Scan for the cell matching the given text and deliver its (x, y) coordinate at center. 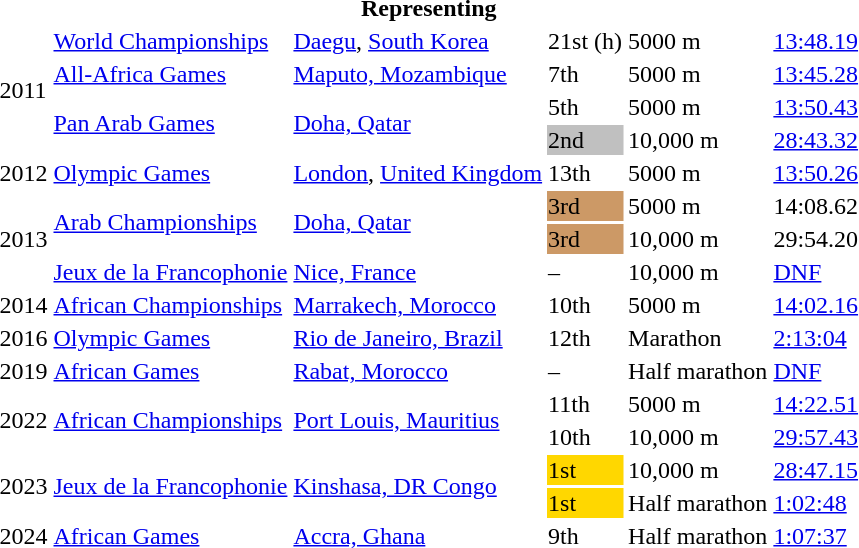
Maputo, Mozambique (418, 74)
Rio de Janeiro, Brazil (418, 338)
Port Louis, Mauritius (418, 420)
Daegu, South Korea (418, 41)
Rabat, Morocco (418, 371)
London, United Kingdom (418, 173)
Nice, France (418, 272)
Kinshasa, DR Congo (418, 486)
African Games (170, 371)
5th (586, 107)
Marrakech, Morocco (418, 305)
2nd (586, 140)
All-Africa Games (170, 74)
Arab Championships (170, 222)
Pan Arab Games (170, 124)
13th (586, 173)
7th (586, 74)
11th (586, 404)
21st (h) (586, 41)
12th (586, 338)
World Championships (170, 41)
Marathon (698, 338)
